For the text-containing cell, return its midpoint in [x, y] coordinate format. 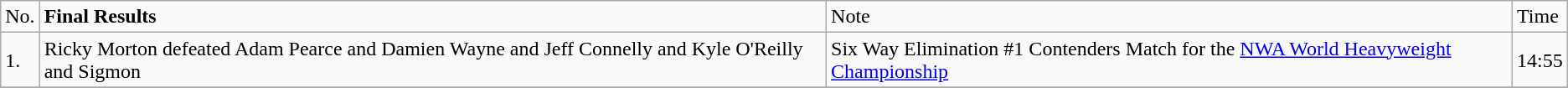
Time [1540, 17]
Note [1169, 17]
Six Way Elimination #1 Contenders Match for the NWA World Heavyweight Championship [1169, 60]
1. [20, 60]
Ricky Morton defeated Adam Pearce and Damien Wayne and Jeff Connelly and Kyle O'Reilly and Sigmon [432, 60]
Final Results [432, 17]
No. [20, 17]
14:55 [1540, 60]
